Find where the given text appears and provide that cell's center as [x, y] coordinate. 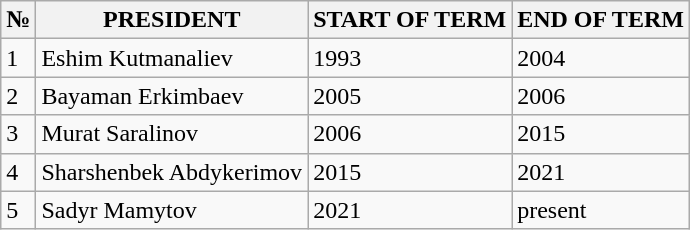
№ [18, 20]
Eshim Kutmanaliev [172, 58]
4 [18, 172]
END OF TERM [601, 20]
3 [18, 134]
Sadyr Mamytov [172, 210]
START OF TERM [410, 20]
Murat Saralinov [172, 134]
Bayaman Erkimbaev [172, 96]
2004 [601, 58]
2 [18, 96]
Sharshenbek Abdykerimov [172, 172]
5 [18, 210]
2005 [410, 96]
PRESIDENT [172, 20]
1 [18, 58]
1993 [410, 58]
present [601, 210]
